Output the [X, Y] coordinate of the center of the cell containing the given text.  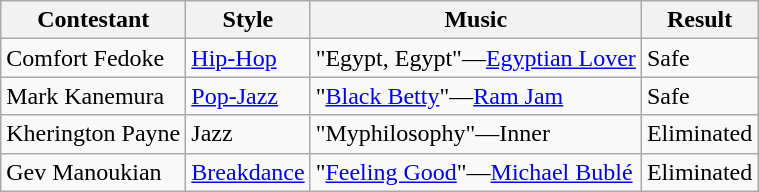
Kherington Payne [94, 134]
"Black Betty"—Ram Jam [476, 96]
Music [476, 20]
Mark Kanemura [94, 96]
Gev Manoukian [94, 172]
"Feeling Good"—Michael Bublé [476, 172]
Pop-Jazz [248, 96]
Breakdance [248, 172]
Style [248, 20]
Hip-Hop [248, 58]
Result [699, 20]
"Myphilosophy"—Inner [476, 134]
"Egypt, Egypt"—Egyptian Lover [476, 58]
Jazz [248, 134]
Comfort Fedoke [94, 58]
Contestant [94, 20]
